For the text-containing cell, return its midpoint in (x, y) coordinate format. 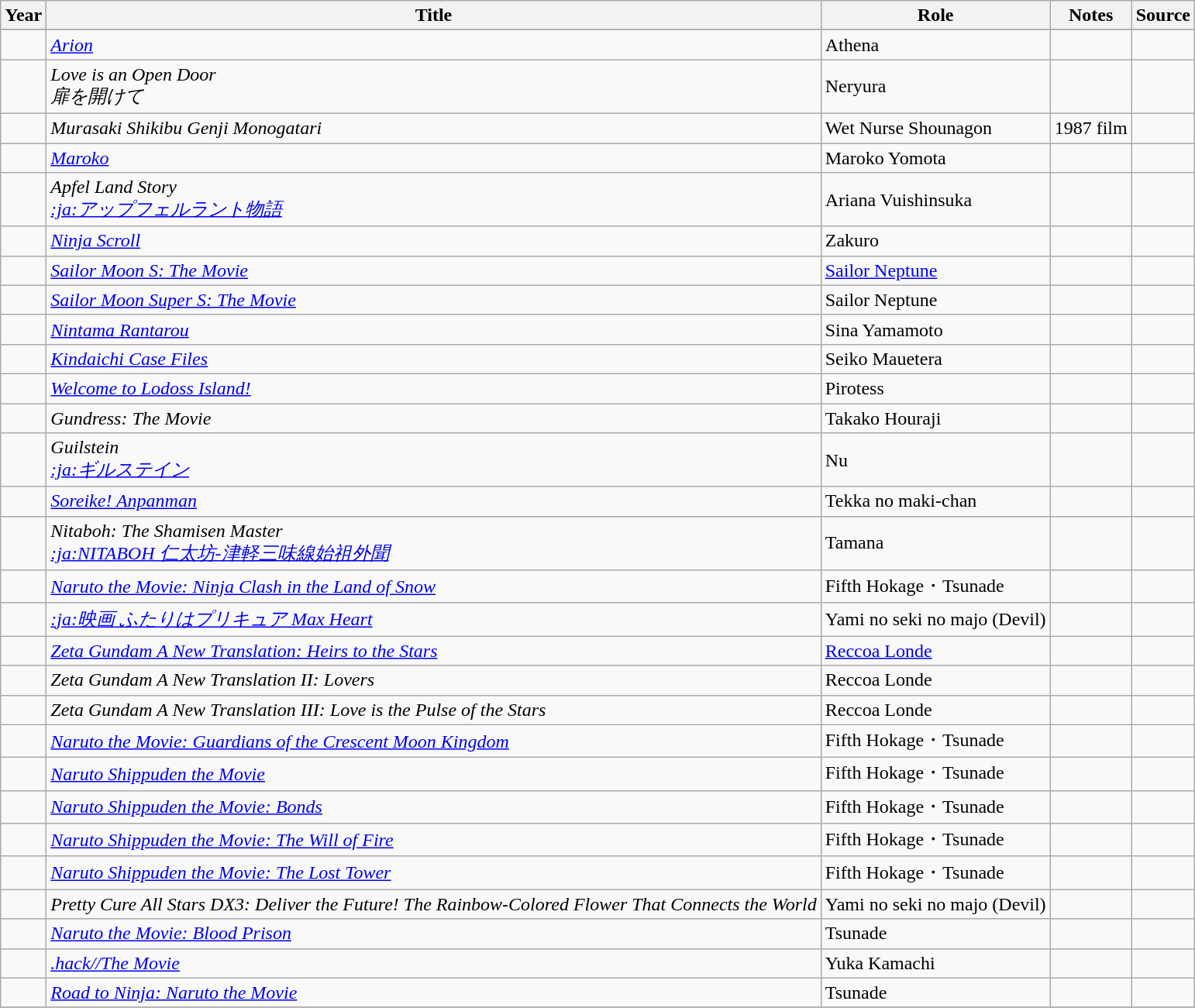
Title (434, 15)
Yuka Kamachi (935, 963)
Notes (1091, 15)
Zeta Gundam A New Translation II: Lovers (434, 680)
Maroko (434, 157)
Gundress: The Movie (434, 418)
Naruto Shippuden the Movie: The Will of Fire (434, 840)
Naruto the Movie: Ninja Clash in the Land of Snow (434, 587)
1987 film (1091, 128)
Zeta Gundam A New Translation III: Love is the Pulse of the Stars (434, 710)
Apfel Land Story:ja:アップフェルラント物語 (434, 200)
Murasaki Shikibu Genji Monogatari (434, 128)
Seiko Mauetera (935, 359)
Naruto Shippuden the Movie: The Lost Tower (434, 872)
Welcome to Lodoss Island! (434, 388)
Neryura (935, 87)
Zakuro (935, 241)
Sina Yamamoto (935, 329)
Maroko Yomota (935, 157)
Soreike! Anpanman (434, 501)
.hack//The Movie (434, 963)
Athena (935, 45)
Source (1162, 15)
:ja:映画 ふたりはプリキュア Max Heart (434, 620)
Ninja Scroll (434, 241)
Naruto Shippuden the Movie (434, 775)
Love is an Open Door扉を開けて (434, 87)
Guilstein:ja:ギルステイン (434, 460)
Naruto the Movie: Blood Prison (434, 934)
Role (935, 15)
Tekka no maki-chan (935, 501)
Nitaboh: The Shamisen Master:ja:NITABOH 仁太坊-津軽三味線始祖外聞 (434, 543)
Naruto the Movie: Guardians of the Crescent Moon Kingdom (434, 741)
Takako Houraji (935, 418)
Kindaichi Case Files (434, 359)
Zeta Gundam A New Translation: Heirs to the Stars (434, 651)
Sailor Moon Super S: The Movie (434, 300)
Tamana (935, 543)
Arion (434, 45)
Road to Ninja: Naruto the Movie (434, 993)
Wet Nurse Shounagon (935, 128)
Sailor Moon S: The Movie (434, 270)
Naruto Shippuden the Movie: Bonds (434, 807)
Nu (935, 460)
Year (23, 15)
Nintama Rantarou (434, 329)
Pirotess (935, 388)
Pretty Cure All Stars DX3: Deliver the Future! The Rainbow-Colored Flower That Connects the World (434, 904)
Ariana Vuishinsuka (935, 200)
